Search for the cell housing the specified text and yield its (X, Y) center coordinate. 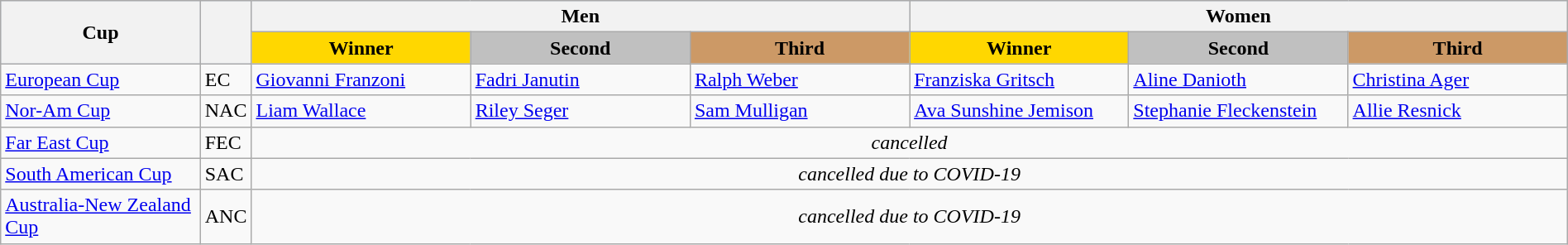
Stephanie Fleckenstein (1239, 111)
cancelled (910, 142)
South American Cup (101, 174)
EC (226, 79)
Allie Resnick (1457, 111)
NAC (226, 111)
Liam Wallace (361, 111)
Christina Ager (1457, 79)
European Cup (101, 79)
Far East Cup (101, 142)
ANC (226, 217)
Sam Mulligan (799, 111)
Ralph Weber (799, 79)
Ava Sunshine Jemison (1019, 111)
Australia-New Zealand Cup (101, 217)
Giovanni Franzoni (361, 79)
Cup (101, 32)
Riley Seger (581, 111)
Women (1239, 17)
Nor-Am Cup (101, 111)
Aline Danioth (1239, 79)
Franziska Gritsch (1019, 79)
FEC (226, 142)
Men (581, 17)
Fadri Janutin (581, 79)
SAC (226, 174)
